Capture the cell that displays the provided text and extract its [x, y] central coordinate. 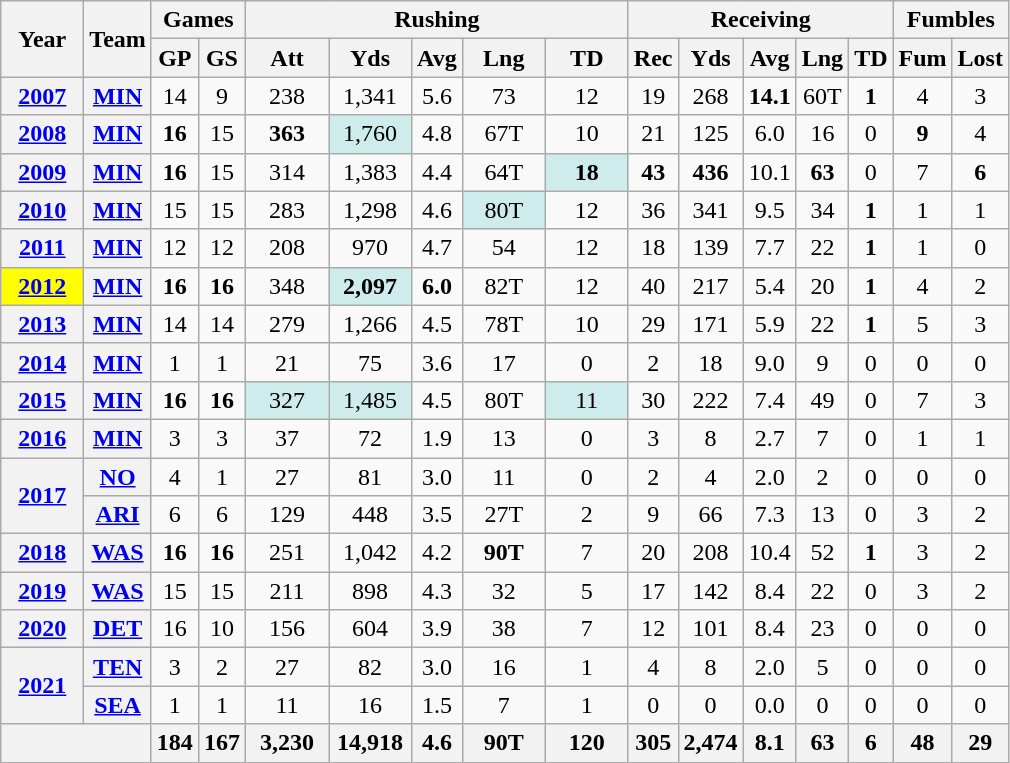
3.6 [438, 362]
898 [370, 591]
23 [822, 629]
2020 [42, 629]
Rushing [436, 20]
1,042 [370, 553]
4.3 [438, 591]
82T [504, 286]
81 [370, 477]
82 [370, 667]
Att [286, 58]
Lost [980, 58]
5.6 [438, 96]
211 [286, 591]
7.4 [770, 400]
1,266 [370, 324]
34 [822, 210]
1,760 [370, 134]
9.5 [770, 210]
142 [710, 591]
2021 [42, 686]
Fumbles [950, 20]
3.5 [438, 515]
217 [710, 286]
184 [174, 743]
363 [286, 134]
222 [710, 400]
DET [118, 629]
GS [222, 58]
Games [198, 20]
Rec [653, 58]
54 [504, 248]
66 [710, 515]
40 [653, 286]
251 [286, 553]
2010 [42, 210]
604 [370, 629]
2013 [42, 324]
10.1 [770, 172]
78T [504, 324]
448 [370, 515]
36 [653, 210]
60T [822, 96]
2008 [42, 134]
3.9 [438, 629]
1.5 [438, 705]
2011 [42, 248]
Receiving [760, 20]
1.9 [438, 438]
Fum [922, 58]
1,383 [370, 172]
2,097 [370, 286]
5.4 [770, 286]
1,485 [370, 400]
4.2 [438, 553]
2,474 [710, 743]
2009 [42, 172]
2007 [42, 96]
2012 [42, 286]
436 [710, 172]
2018 [42, 553]
139 [710, 248]
125 [710, 134]
GP [174, 58]
10.4 [770, 553]
238 [286, 96]
52 [822, 553]
2015 [42, 400]
327 [286, 400]
TEN [118, 667]
73 [504, 96]
64T [504, 172]
283 [286, 210]
2016 [42, 438]
49 [822, 400]
7.3 [770, 515]
4.4 [438, 172]
101 [710, 629]
43 [653, 172]
2014 [42, 362]
129 [286, 515]
0.0 [770, 705]
171 [710, 324]
9.0 [770, 362]
72 [370, 438]
156 [286, 629]
ARI [118, 515]
2.7 [770, 438]
5.9 [770, 324]
27T [504, 515]
970 [370, 248]
14.1 [770, 96]
1,341 [370, 96]
3,230 [286, 743]
2019 [42, 591]
8.1 [770, 743]
314 [286, 172]
4.7 [438, 248]
67T [504, 134]
7.7 [770, 248]
341 [710, 210]
14,918 [370, 743]
37 [286, 438]
348 [286, 286]
SEA [118, 705]
2017 [42, 496]
75 [370, 362]
NO [118, 477]
1,298 [370, 210]
Team [118, 39]
30 [653, 400]
38 [504, 629]
48 [922, 743]
32 [504, 591]
268 [710, 96]
279 [286, 324]
167 [222, 743]
Year [42, 39]
120 [586, 743]
305 [653, 743]
4.8 [438, 134]
19 [653, 96]
